Locate the cell with the specified text and output its (X, Y) center coordinate. 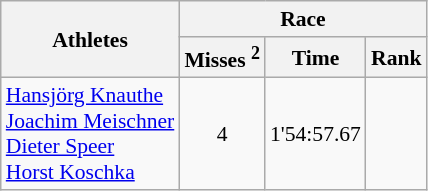
Race (302, 19)
Athletes (90, 40)
Time (316, 58)
Misses 2 (222, 58)
Hansjörg KnautheJoachim MeischnerDieter SpeerHorst Koschka (90, 134)
1'54:57.67 (316, 134)
Rank (396, 58)
4 (222, 134)
